Provide the [x, y] coordinate of the cell's center where the given text is located.  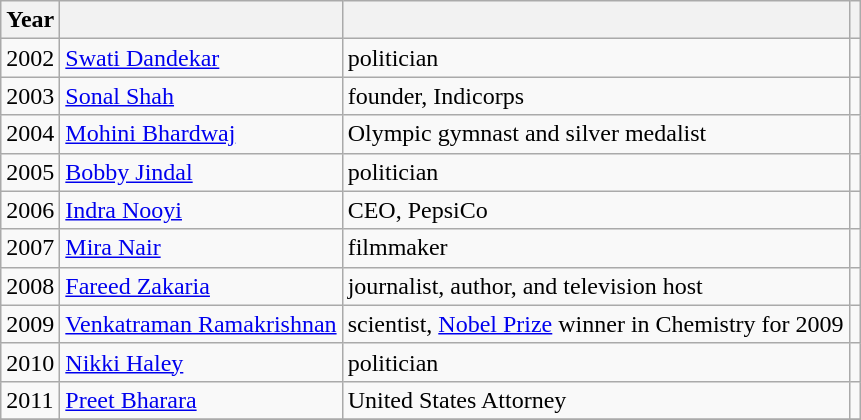
Mohini Bhardwaj [201, 134]
Year [30, 20]
journalist, author, and television host [596, 286]
Mira Nair [201, 248]
scientist, Nobel Prize winner in Chemistry for 2009 [596, 324]
Sonal Shah [201, 96]
Swati Dandekar [201, 58]
2007 [30, 248]
2002 [30, 58]
Preet Bharara [201, 400]
CEO, PepsiCo [596, 210]
2011 [30, 400]
Bobby Jindal [201, 172]
2006 [30, 210]
2003 [30, 96]
2010 [30, 362]
2005 [30, 172]
2009 [30, 324]
United States Attorney [596, 400]
2008 [30, 286]
Olympic gymnast and silver medalist [596, 134]
Venkatraman Ramakrishnan [201, 324]
Fareed Zakaria [201, 286]
Nikki Haley [201, 362]
filmmaker [596, 248]
2004 [30, 134]
founder, Indicorps [596, 96]
Indra Nooyi [201, 210]
